Return [X, Y] of the center of cell containing provided text 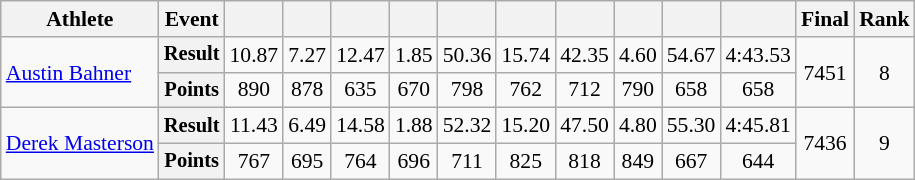
4:45.81 [758, 126]
Athlete [80, 19]
47.50 [584, 126]
764 [360, 162]
14.58 [360, 126]
798 [468, 90]
1.85 [414, 55]
711 [468, 162]
825 [526, 162]
Derek Masterson [80, 144]
635 [360, 90]
818 [584, 162]
712 [584, 90]
6.49 [307, 126]
849 [638, 162]
7.27 [307, 55]
762 [526, 90]
11.43 [254, 126]
54.67 [692, 55]
9 [884, 144]
7451 [825, 72]
667 [692, 162]
4.60 [638, 55]
42.35 [584, 55]
767 [254, 162]
644 [758, 162]
50.36 [468, 55]
790 [638, 90]
Austin Bahner [80, 72]
15.74 [526, 55]
4:43.53 [758, 55]
4.80 [638, 126]
55.30 [692, 126]
Rank [884, 19]
12.47 [360, 55]
890 [254, 90]
Event [192, 19]
15.20 [526, 126]
695 [307, 162]
Final [825, 19]
878 [307, 90]
52.32 [468, 126]
10.87 [254, 55]
696 [414, 162]
7436 [825, 144]
1.88 [414, 126]
670 [414, 90]
8 [884, 72]
